Identify which cell holds the provided text, then report its (x, y) central coordinate. 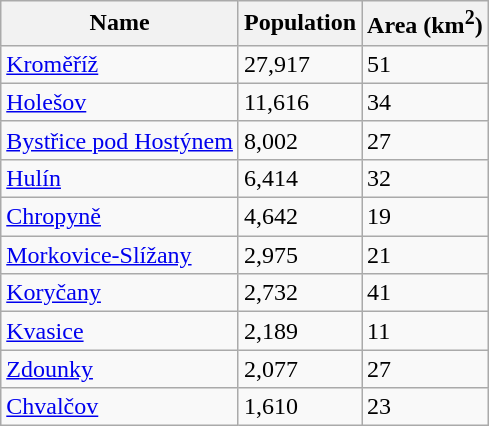
8,002 (300, 140)
11,616 (300, 102)
23 (426, 407)
34 (426, 102)
Koryčany (120, 293)
Area (km2) (426, 24)
6,414 (300, 178)
Chvalčov (120, 407)
32 (426, 178)
41 (426, 293)
Kroměříž (120, 64)
4,642 (300, 217)
Bystřice pod Hostýnem (120, 140)
1,610 (300, 407)
2,189 (300, 331)
Chropyně (120, 217)
27,917 (300, 64)
2,975 (300, 255)
Name (120, 24)
19 (426, 217)
Kvasice (120, 331)
Holešov (120, 102)
51 (426, 64)
Hulín (120, 178)
2,077 (300, 369)
21 (426, 255)
Morkovice-Slížany (120, 255)
Population (300, 24)
11 (426, 331)
2,732 (300, 293)
Zdounky (120, 369)
